Locate the cell with the specified text and output its [X, Y] center coordinate. 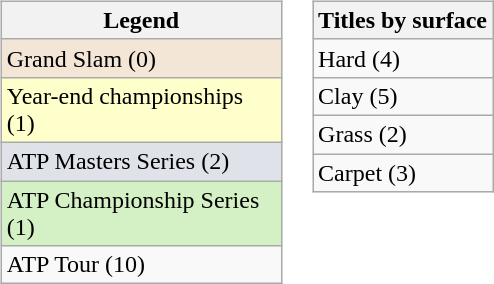
Grass (2) [403, 134]
Clay (5) [403, 96]
Year-end championships (1) [141, 110]
ATP Masters Series (2) [141, 161]
Titles by surface [403, 20]
Hard (4) [403, 58]
Grand Slam (0) [141, 58]
Carpet (3) [403, 173]
ATP Tour (10) [141, 265]
Legend [141, 20]
ATP Championship Series (1) [141, 212]
